Find where the given text appears and provide that cell's center as (x, y) coordinate. 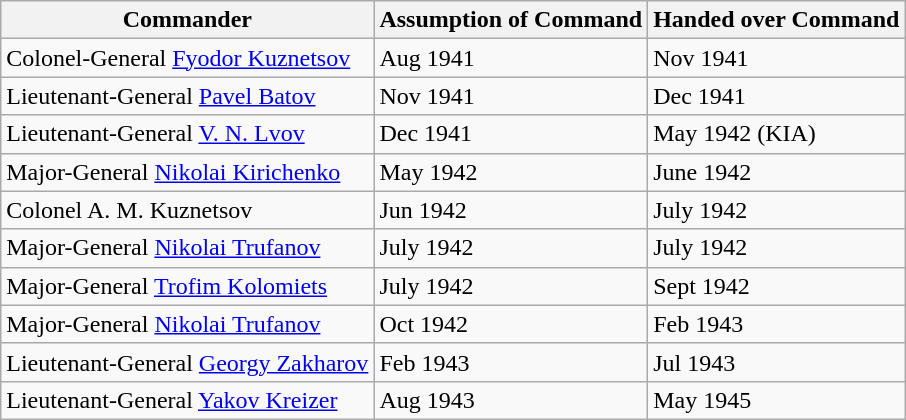
Colonel-General Fyodor Kuznetsov (188, 58)
Major-General Nikolai Kirichenko (188, 172)
Sept 1942 (776, 286)
June 1942 (776, 172)
Oct 1942 (511, 324)
Lieutenant-General V. N. Lvov (188, 134)
May 1945 (776, 400)
Handed over Command (776, 20)
Lieutenant-General Pavel Batov (188, 96)
Jun 1942 (511, 210)
Lieutenant-General Georgy Zakharov (188, 362)
Lieutenant-General Yakov Kreizer (188, 400)
Assumption of Command (511, 20)
May 1942 (511, 172)
Aug 1943 (511, 400)
Commander (188, 20)
Jul 1943 (776, 362)
Major-General Trofim Kolomiets (188, 286)
Colonel A. M. Kuznetsov (188, 210)
Aug 1941 (511, 58)
May 1942 (KIA) (776, 134)
